Pinpoint the cell where the given text exists, returning its [x, y] midpoint coordinate. 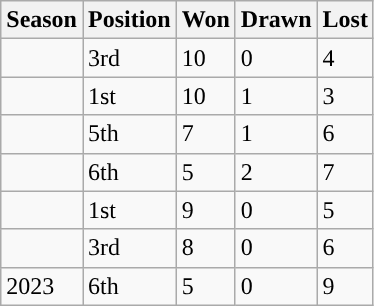
5th [129, 134]
3 [345, 96]
2 [276, 172]
4 [345, 58]
Season [42, 20]
Won [206, 20]
Drawn [276, 20]
8 [206, 248]
Lost [345, 20]
Position [129, 20]
2023 [42, 286]
